Output the [X, Y] coordinate of the center of the cell containing the given text.  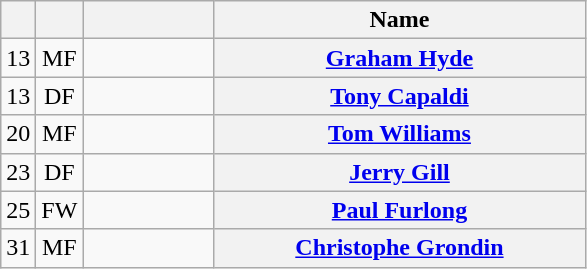
FW [60, 210]
31 [18, 248]
Christophe Grondin [400, 248]
Tony Capaldi [400, 96]
25 [18, 210]
Tom Williams [400, 134]
Name [400, 20]
Paul Furlong [400, 210]
23 [18, 172]
Jerry Gill [400, 172]
Graham Hyde [400, 58]
20 [18, 134]
